Detect which cell encompasses the target text, then output its (x, y) center coordinate. 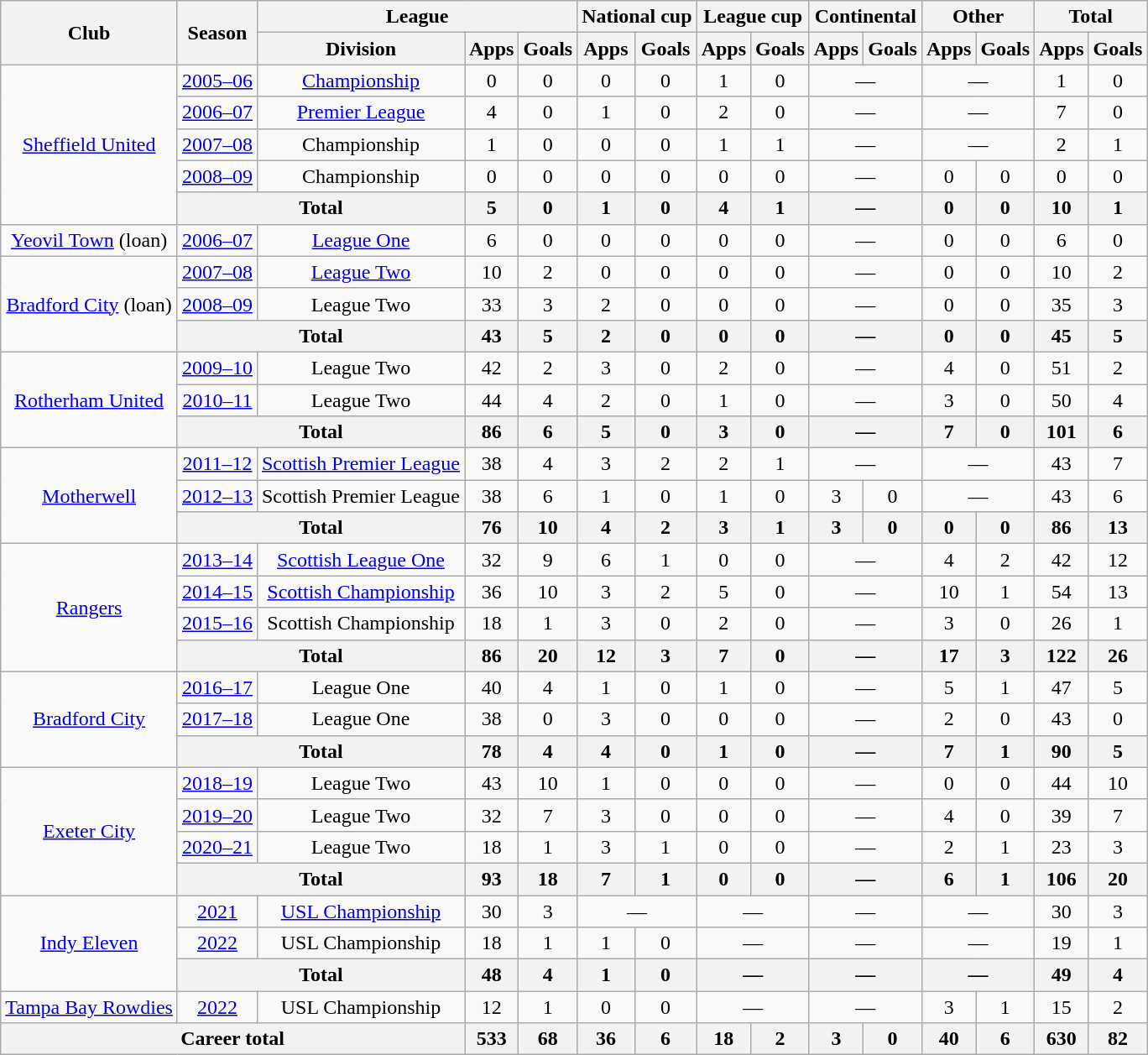
2015–16 (217, 624)
Sheffield United (89, 144)
48 (492, 975)
League (416, 17)
Rotherham United (89, 400)
78 (492, 751)
2014–15 (217, 592)
Career total (233, 1039)
15 (1062, 1007)
Bradford City (89, 719)
76 (492, 528)
106 (1062, 879)
2019–20 (217, 815)
Bradford City (loan) (89, 304)
23 (1062, 847)
54 (1062, 592)
2016–17 (217, 687)
Yeovil Town (loan) (89, 240)
533 (492, 1039)
2010–11 (217, 400)
2009–10 (217, 368)
630 (1062, 1039)
2012–13 (217, 496)
9 (548, 560)
90 (1062, 751)
122 (1062, 655)
2020–21 (217, 847)
Continental (865, 17)
National cup (637, 17)
33 (492, 304)
Club (89, 33)
2018–19 (217, 783)
68 (548, 1039)
51 (1062, 368)
47 (1062, 687)
Season (217, 33)
45 (1062, 336)
Division (361, 49)
League cup (753, 17)
Indy Eleven (89, 943)
50 (1062, 400)
Motherwell (89, 496)
Tampa Bay Rowdies (89, 1007)
Rangers (89, 608)
2005–06 (217, 81)
82 (1118, 1039)
2011–12 (217, 464)
93 (492, 879)
101 (1062, 432)
17 (948, 655)
Exeter City (89, 831)
35 (1062, 304)
39 (1062, 815)
Scottish League One (361, 560)
19 (1062, 943)
2013–14 (217, 560)
2017–18 (217, 719)
2021 (217, 911)
Premier League (361, 112)
Other (978, 17)
49 (1062, 975)
